Provide the (X, Y) coordinate of the cell's center where the given text is located.  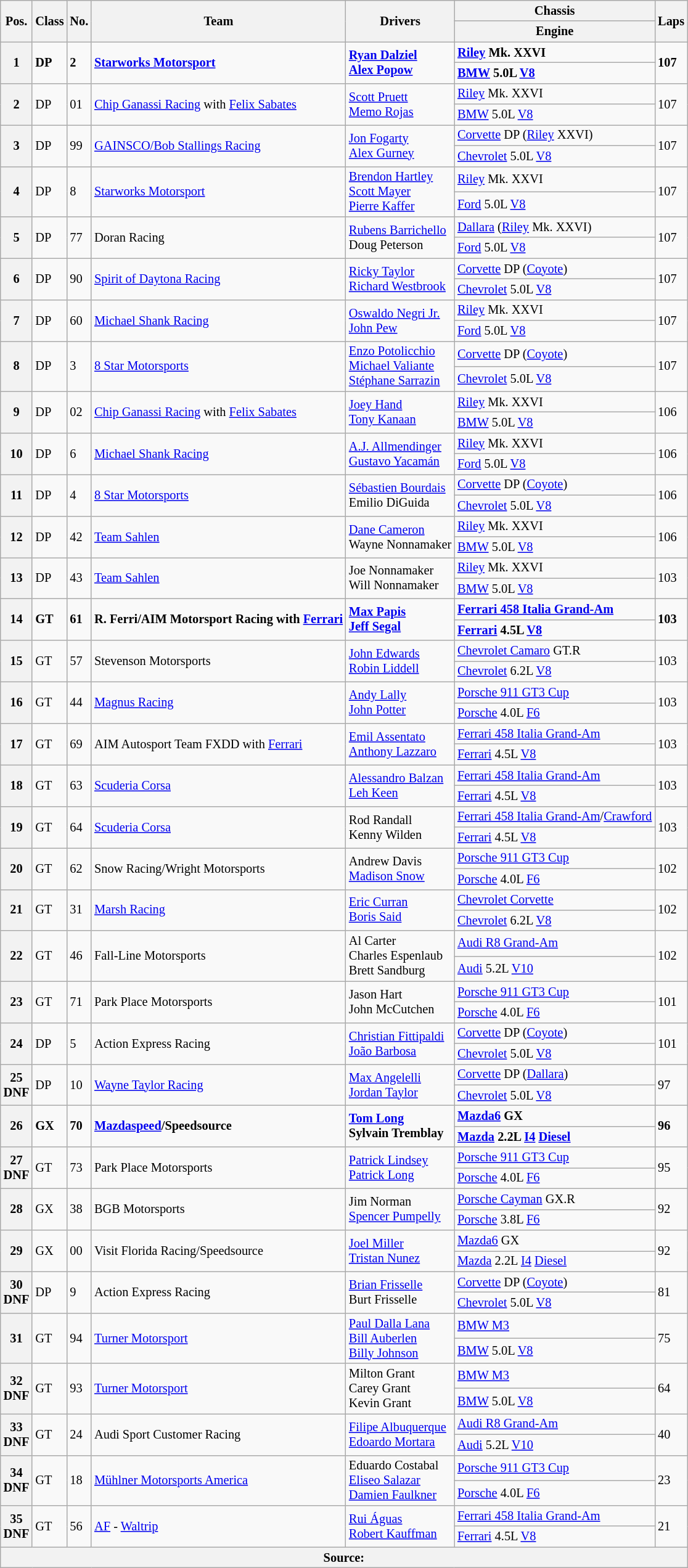
96 (671, 1127)
Audi Sport Customer Racing (218, 1434)
15 (17, 661)
A.J. Allmendinger Gustavo Yacamán (400, 454)
73 (79, 1167)
16 (17, 703)
Scott Pruett Memo Rojas (400, 104)
Laps (671, 21)
93 (79, 1389)
75 (671, 1338)
25DNF (17, 1085)
Porsche Cayman GX.R (555, 1199)
Brian Frisselle Burt Frisselle (400, 1292)
Brendon Hartley Scott Mayer Pierre Kaffer (400, 192)
Chassis (555, 10)
Eric Curran Boris Said (400, 910)
Eduardo Costabal Eliseo Salazar Damien Faulkner (400, 1480)
62 (79, 868)
63 (79, 785)
Magnus Racing (218, 703)
57 (79, 661)
02 (79, 412)
46 (79, 956)
Joel Miller Tristan Nunez (400, 1250)
97 (671, 1085)
42 (79, 536)
71 (79, 1002)
94 (79, 1338)
Enzo Potolicchio Michael Valiante Stéphane Sarrazin (400, 366)
Sébastien Bourdais Emilio DiGuida (400, 494)
GAINSCO/Bob Stallings Racing (218, 145)
90 (79, 279)
56 (79, 1526)
Wayne Taylor Racing (218, 1085)
Jason Hart John McCutchen (400, 1002)
44 (79, 703)
AF - Waltrip (218, 1526)
32DNF (17, 1389)
01 (79, 104)
Dane Cameron Wayne Nonnamaker (400, 536)
40 (671, 1434)
Ferrari 458 Italia Grand-Am/Crawford (555, 817)
30DNF (17, 1292)
22 (17, 956)
11 (17, 494)
Paul Dalla Lana Bill Auberlen Billy Johnson (400, 1338)
12 (17, 536)
Corvette DP (Riley XXVI) (555, 135)
Patrick Lindsey Patrick Long (400, 1167)
34DNF (17, 1480)
19 (17, 827)
Team (218, 21)
AIM Autosport Team FXDD with Ferrari (218, 743)
Porsche 3.8L F6 (555, 1220)
20 (17, 868)
28 (17, 1209)
70 (79, 1127)
00 (79, 1250)
35DNF (17, 1526)
Mühlner Motorsports America (218, 1480)
Ricky Taylor Richard Westbrook (400, 279)
Chevrolet Corvette (555, 900)
Joey Hand Tony Kanaan (400, 412)
Drivers (400, 21)
95 (671, 1167)
Corvette DP (Dallara) (555, 1074)
Alessandro Balzan Leh Keen (400, 785)
Visit Florida Racing/Speedsource (218, 1250)
Joe Nonnamaker Will Nonnamaker (400, 578)
17 (17, 743)
38 (79, 1209)
Source: (344, 1558)
Marsh Racing (218, 910)
Jim Norman Spencer Pumpelly (400, 1209)
John Edwards Robin Liddell (400, 661)
BGB Motorsports (218, 1209)
Stevenson Motorsports (218, 661)
7 (17, 321)
Class (49, 21)
Chevrolet Camaro GT.R (555, 651)
Andrew Davis Madison Snow (400, 868)
Andy Lally John Potter (400, 703)
Christian Fittipaldi João Barbosa (400, 1043)
Dallara (Riley Mk. XXVI) (555, 227)
Engine (555, 31)
27DNF (17, 1167)
43 (79, 578)
Spirit of Daytona Racing (218, 279)
Emil Assentato Anthony Lazzaro (400, 743)
Rod Randall Kenny Wilden (400, 827)
13 (17, 578)
Fall-Line Motorsports (218, 956)
29 (17, 1250)
Oswaldo Negri Jr. John Pew (400, 321)
60 (79, 321)
Filipe Albuquerque Edoardo Mortara (400, 1434)
Max Angelelli Jordan Taylor (400, 1085)
77 (79, 237)
Milton Grant Carey Grant Kevin Grant (400, 1389)
1 (17, 63)
61 (79, 619)
Max Papis Jeff Segal (400, 619)
Jon Fogarty Alex Gurney (400, 145)
14 (17, 619)
33DNF (17, 1434)
99 (79, 145)
Ryan Dalziel Alex Popow (400, 63)
Rubens Barrichello Doug Peterson (400, 237)
Rui Águas Robert Kauffman (400, 1526)
81 (671, 1292)
26 (17, 1127)
Snow Racing/Wright Motorsports (218, 868)
69 (79, 743)
Mazdaspeed/Speedsource (218, 1127)
Doran Racing (218, 237)
No. (79, 21)
Pos. (17, 21)
R. Ferri/AIM Motorsport Racing with Ferrari (218, 619)
Al Carter Charles Espenlaub Brett Sandburg (400, 956)
Tom Long Sylvain Tremblay (400, 1127)
